Search for the cell housing the specified text and yield its (x, y) center coordinate. 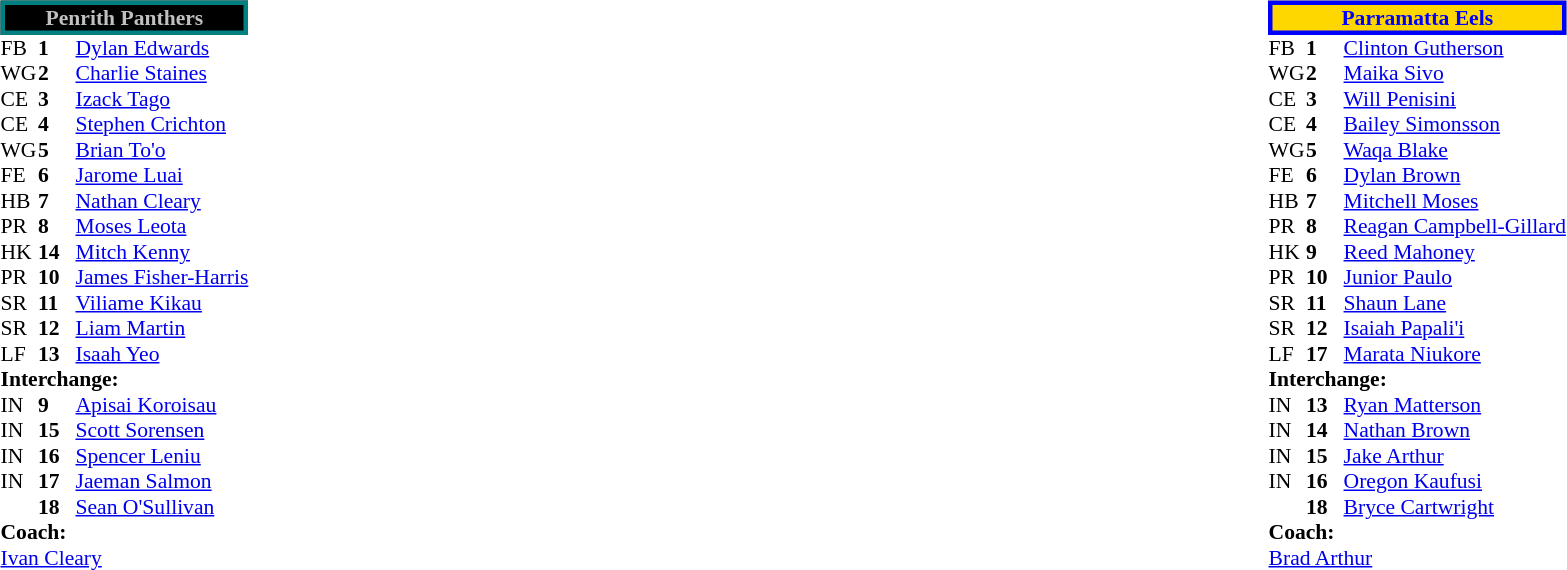
Shaun Lane (1455, 303)
Sean O'Sullivan (162, 507)
Moses Leota (162, 227)
Brian To'o (162, 150)
Jake Arthur (1455, 456)
Clinton Gutherson (1455, 48)
Junior Paulo (1455, 277)
Marata Niukore (1455, 354)
Penrith Panthers (124, 17)
Mitchell Moses (1455, 201)
Will Penisini (1455, 99)
Viliame Kikau (162, 303)
Dylan Brown (1455, 175)
Waqa Blake (1455, 150)
Apisai Koroisau (162, 405)
Ryan Matterson (1455, 405)
James Fisher-Harris (162, 277)
Charlie Staines (162, 73)
Dylan Edwards (162, 48)
Jarome Luai (162, 175)
Spencer Leniu (162, 456)
Jaeman Salmon (162, 481)
Izack Tago (162, 99)
Stephen Crichton (162, 125)
Nathan Cleary (162, 201)
Isaiah Papali'i (1455, 329)
Scott Sorensen (162, 431)
Liam Martin (162, 329)
Parramatta Eels (1418, 17)
Reed Mahoney (1455, 252)
Oregon Kaufusi (1455, 481)
Maika Sivo (1455, 73)
Bailey Simonsson (1455, 125)
Mitch Kenny (162, 252)
Bryce Cartwright (1455, 507)
Nathan Brown (1455, 431)
Isaah Yeo (162, 354)
Reagan Campbell-Gillard (1455, 227)
